Identify which cell holds the provided text, then report its [X, Y] central coordinate. 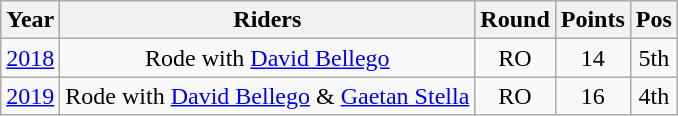
4th [654, 96]
Rode with David Bellego [268, 58]
Rode with David Bellego & Gaetan Stella [268, 96]
Year [30, 20]
14 [592, 58]
Round [515, 20]
Points [592, 20]
2018 [30, 58]
5th [654, 58]
16 [592, 96]
Riders [268, 20]
Pos [654, 20]
2019 [30, 96]
